Scan for the cell matching the given text and deliver its (X, Y) coordinate at center. 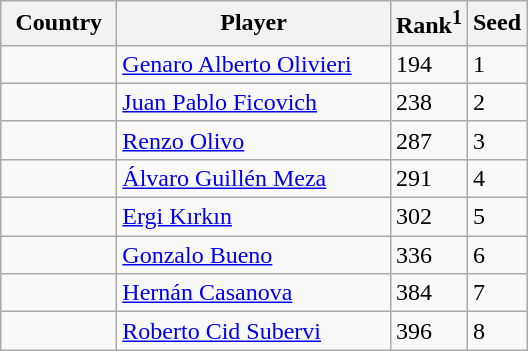
Hernán Casanova (254, 293)
Rank1 (428, 24)
Álvaro Guillén Meza (254, 178)
4 (496, 178)
5 (496, 217)
2 (496, 102)
Ergi Kırkın (254, 217)
3 (496, 140)
Player (254, 24)
Renzo Olivo (254, 140)
Seed (496, 24)
302 (428, 217)
1 (496, 64)
7 (496, 293)
194 (428, 64)
Roberto Cid Subervi (254, 331)
384 (428, 293)
Genaro Alberto Olivieri (254, 64)
238 (428, 102)
Juan Pablo Ficovich (254, 102)
396 (428, 331)
Gonzalo Bueno (254, 255)
6 (496, 255)
291 (428, 178)
287 (428, 140)
8 (496, 331)
Country (59, 24)
336 (428, 255)
